Output the [x, y] coordinate of the center of the cell containing the given text.  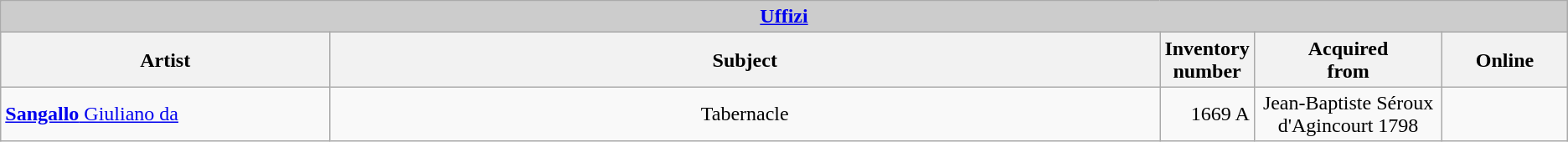
Tabernacle [745, 114]
1669 A [1207, 114]
Subject [745, 60]
Inventorynumber [1207, 60]
Online [1505, 60]
Sangallo Giuliano da [166, 114]
Uffizi [784, 17]
Artist [166, 60]
Jean-Baptiste Séroux d'Agincourt 1798 [1348, 114]
Acquiredfrom [1348, 60]
